For the text-containing cell, return its midpoint in [X, Y] coordinate format. 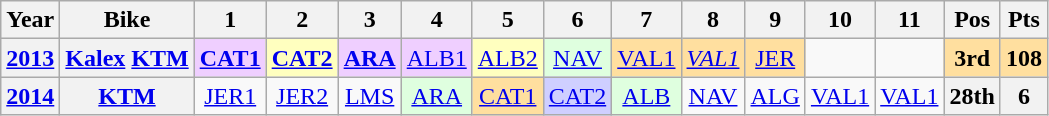
7 [646, 20]
Kalex KTM [127, 58]
Pos [972, 20]
5 [508, 20]
JER1 [230, 96]
4 [436, 20]
ALB2 [508, 58]
1 [230, 20]
8 [713, 20]
ALB1 [436, 58]
3 [370, 20]
2 [302, 20]
9 [775, 20]
ALB [646, 96]
Bike [127, 20]
28th [972, 96]
108 [1024, 58]
3rd [972, 58]
JER [775, 58]
2013 [30, 58]
LMS [370, 96]
JER2 [302, 96]
10 [840, 20]
Pts [1024, 20]
2014 [30, 96]
KTM [127, 96]
11 [910, 20]
Year [30, 20]
ALG [775, 96]
